Locate the cell with the specified text and output its (X, Y) center coordinate. 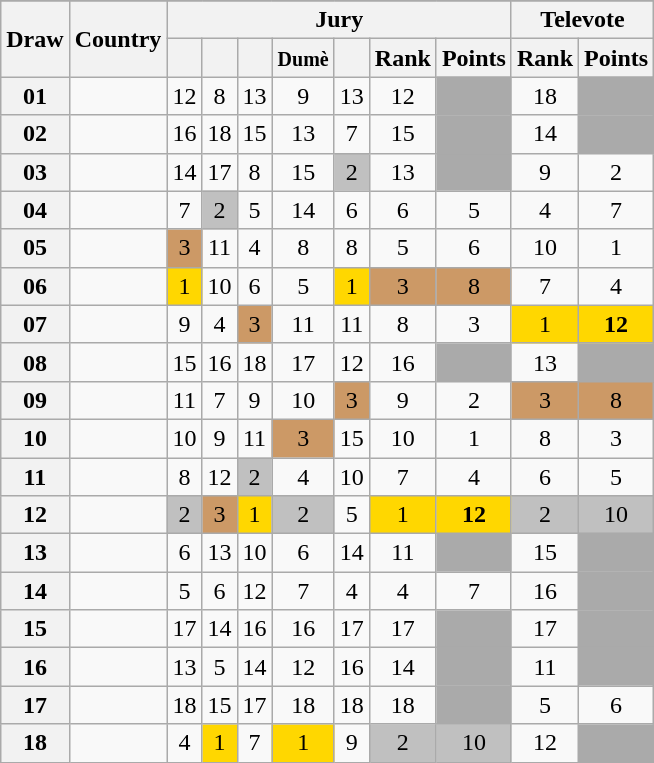
05 (35, 248)
02 (35, 134)
04 (35, 210)
07 (35, 324)
Country (118, 39)
Draw (35, 39)
Dumè (303, 58)
08 (35, 362)
06 (35, 286)
09 (35, 400)
01 (35, 96)
03 (35, 172)
Televote (582, 20)
Jury (340, 20)
